From the cell containing the given text, extract its center point as (x, y) coordinate. 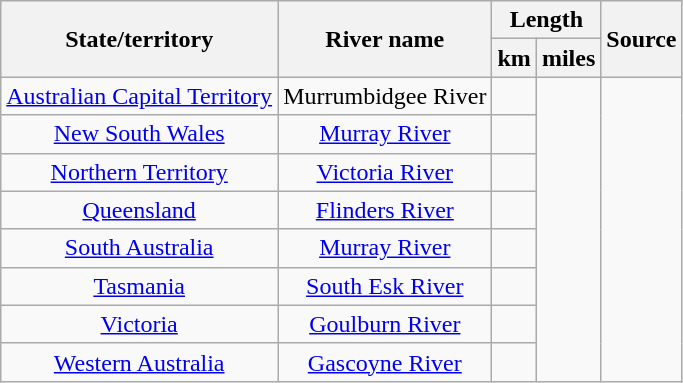
Australian Capital Territory (140, 96)
State/territory (140, 39)
Flinders River (385, 210)
Tasmania (140, 286)
Goulburn River (385, 324)
Northern Territory (140, 172)
Victoria (140, 324)
Length (546, 20)
Queensland (140, 210)
Victoria River (385, 172)
miles (568, 58)
River name (385, 39)
Murrumbidgee River (385, 96)
South Australia (140, 248)
New South Wales (140, 134)
South Esk River (385, 286)
Gascoyne River (385, 362)
Western Australia (140, 362)
Source (642, 39)
km (514, 58)
